Output the [X, Y] coordinate of the center of the cell containing the given text.  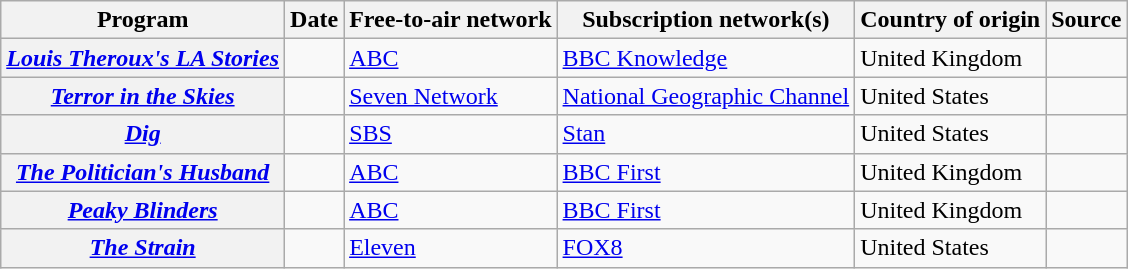
FOX8 [706, 248]
Free-to-air network [450, 20]
BBC Knowledge [706, 58]
Seven Network [450, 96]
The Strain [143, 248]
The Politician's Husband [143, 172]
Stan [706, 134]
National Geographic Channel [706, 96]
Country of origin [950, 20]
Subscription network(s) [706, 20]
Terror in the Skies [143, 96]
Date [314, 20]
SBS [450, 134]
Source [1086, 20]
Louis Theroux's LA Stories [143, 58]
Program [143, 20]
Dig [143, 134]
Eleven [450, 248]
Peaky Blinders [143, 210]
